Find where the given text appears and provide that cell's center as (X, Y) coordinate. 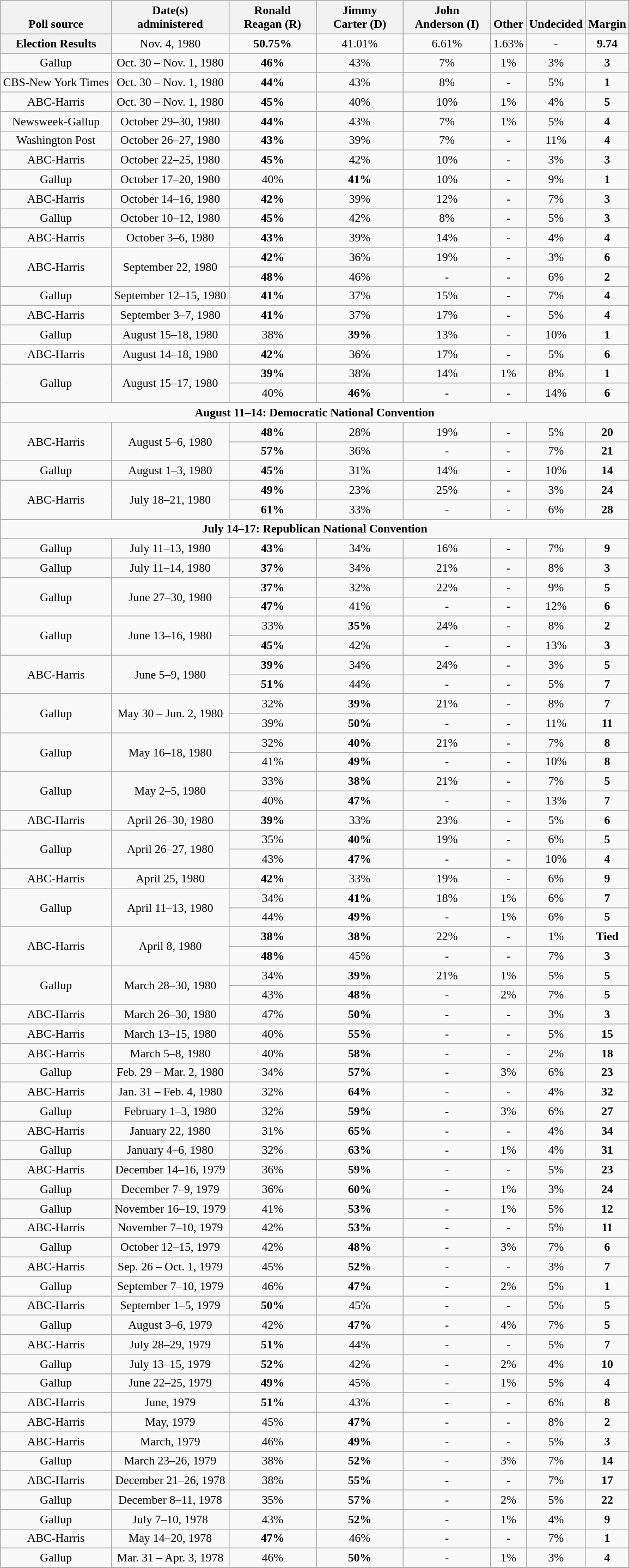
August 15–18, 1980 (170, 335)
50.75% (272, 44)
Undecided (556, 17)
April 26–27, 1980 (170, 849)
December 7–9, 1979 (170, 1189)
November 7–10, 1979 (170, 1228)
Jan. 31 – Feb. 4, 1980 (170, 1092)
June 13–16, 1980 (170, 635)
May 30 – Jun. 2, 1980 (170, 714)
September 22, 1980 (170, 267)
January 4–6, 1980 (170, 1151)
Washington Post (56, 141)
6.61% (447, 44)
July 11–14, 1980 (170, 568)
10 (607, 1364)
63% (360, 1151)
August 14–18, 1980 (170, 354)
March 13–15, 1980 (170, 1034)
20 (607, 432)
July 11–13, 1980 (170, 549)
January 22, 1980 (170, 1131)
September 1–5, 1979 (170, 1306)
April 11–13, 1980 (170, 908)
34 (607, 1131)
Feb. 29 – Mar. 2, 1980 (170, 1073)
12 (607, 1209)
August 5–6, 1980 (170, 441)
Sep. 26 – Oct. 1, 1979 (170, 1267)
June, 1979 (170, 1403)
18% (447, 898)
February 1–3, 1980 (170, 1112)
28 (607, 510)
61% (272, 510)
March 23–26, 1979 (170, 1461)
October 10–12, 1980 (170, 219)
December 21–26, 1978 (170, 1481)
October 14–16, 1980 (170, 199)
October 3–6, 1980 (170, 238)
28% (360, 432)
Date(s)administered (170, 17)
Margin (607, 17)
27 (607, 1112)
March 28–30, 1980 (170, 985)
June 22–25, 1979 (170, 1383)
April 8, 1980 (170, 946)
July 18–21, 1980 (170, 500)
July 28–29, 1979 (170, 1345)
May, 1979 (170, 1422)
17 (607, 1481)
June 5–9, 1980 (170, 675)
May 2–5, 1980 (170, 791)
March 26–30, 1980 (170, 1015)
October 22–25, 1980 (170, 160)
32 (607, 1092)
JimmyCarter (D) (360, 17)
July 7–10, 1978 (170, 1519)
Poll source (56, 17)
July 14–17: Republican National Convention (315, 529)
August 11–14: Democratic National Convention (315, 413)
October 26–27, 1980 (170, 141)
15% (447, 296)
May 16–18, 1980 (170, 752)
Tied (607, 937)
JohnAnderson (I) (447, 17)
March, 1979 (170, 1442)
Nov. 4, 1980 (170, 44)
Other (509, 17)
25% (447, 491)
August 3–6, 1979 (170, 1325)
64% (360, 1092)
Newsweek-Gallup (56, 122)
August 1–3, 1980 (170, 471)
April 25, 1980 (170, 879)
21 (607, 451)
March 5–8, 1980 (170, 1054)
60% (360, 1189)
65% (360, 1131)
18 (607, 1054)
CBS-New York Times (56, 83)
April 26–30, 1980 (170, 820)
October 12–15, 1979 (170, 1248)
October 17–20, 1980 (170, 180)
41.01% (360, 44)
December 8–11, 1978 (170, 1500)
16% (447, 549)
September 3–7, 1980 (170, 316)
July 13–15, 1979 (170, 1364)
RonaldReagan (R) (272, 17)
1.63% (509, 44)
31 (607, 1151)
December 14–16, 1979 (170, 1170)
September 12–15, 1980 (170, 296)
June 27–30, 1980 (170, 597)
September 7–10, 1979 (170, 1286)
Mar. 31 – Apr. 3, 1978 (170, 1558)
22 (607, 1500)
November 16–19, 1979 (170, 1209)
May 14–20, 1978 (170, 1539)
15 (607, 1034)
August 15–17, 1980 (170, 384)
October 29–30, 1980 (170, 122)
9.74 (607, 44)
58% (360, 1054)
Election Results (56, 44)
